Detect which cell encompasses the target text, then output its [x, y] center coordinate. 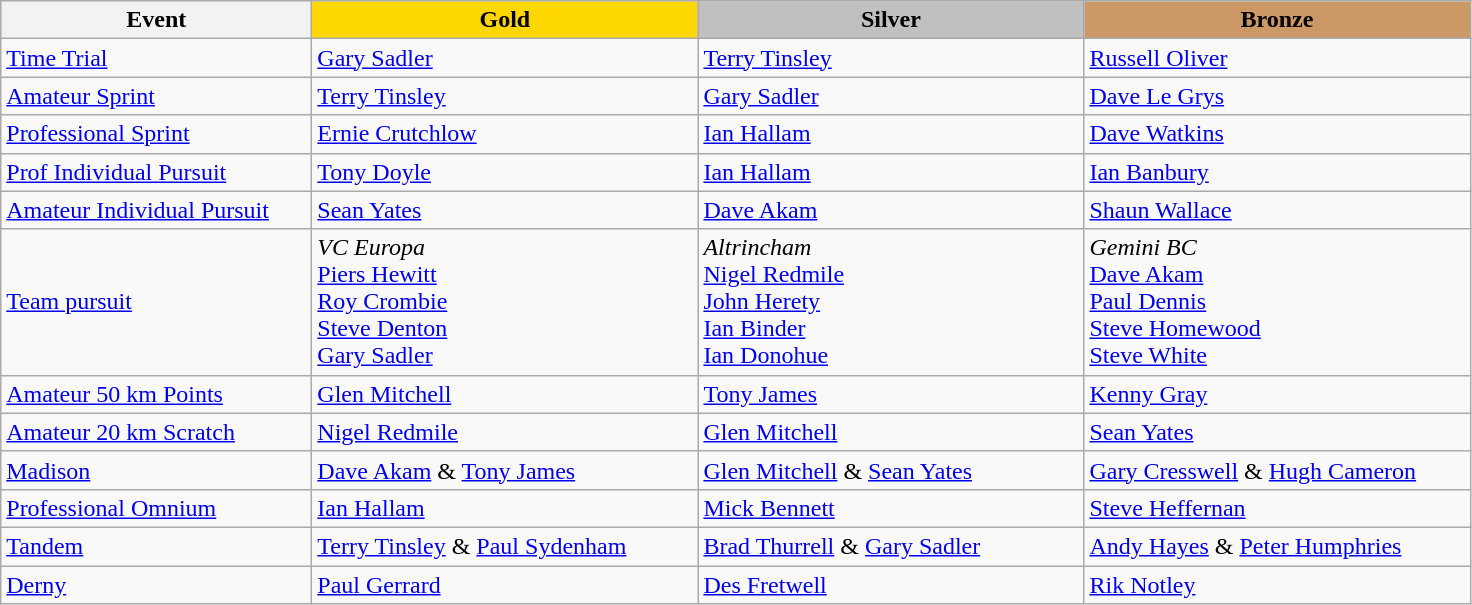
Glen Mitchell & Sean Yates [891, 470]
Professional Omnium [156, 508]
Team pursuit [156, 302]
Paul Gerrard [505, 585]
Dave Akam & Tony James [505, 470]
Brad Thurrell & Gary Sadler [891, 546]
Gemini BCDave Akam Paul Dennis Steve Homewood Steve White [1277, 302]
Russell Oliver [1277, 58]
Gold [505, 20]
Tandem [156, 546]
Bronze [1277, 20]
Gary Cresswell & Hugh Cameron [1277, 470]
Ernie Crutchlow [505, 134]
Derny [156, 585]
Mick Bennett [891, 508]
VC EuropaPiers Hewitt Roy CrombieSteve Denton Gary Sadler [505, 302]
Amateur 50 km Points [156, 394]
Dave Watkins [1277, 134]
Shaun Wallace [1277, 210]
Rik Notley [1277, 585]
Amateur Sprint [156, 96]
Amateur 20 km Scratch [156, 432]
Ian Banbury [1277, 172]
Madison [156, 470]
Silver [891, 20]
Kenny Gray [1277, 394]
Event [156, 20]
Des Fretwell [891, 585]
Dave Le Grys [1277, 96]
Terry Tinsley & Paul Sydenham [505, 546]
Dave Akam [891, 210]
Prof Individual Pursuit [156, 172]
AltrinchamNigel RedmileJohn HeretyIan BinderIan Donohue [891, 302]
Amateur Individual Pursuit [156, 210]
Professional Sprint [156, 134]
Tony James [891, 394]
Time Trial [156, 58]
Steve Heffernan [1277, 508]
Nigel Redmile [505, 432]
Andy Hayes & Peter Humphries [1277, 546]
Tony Doyle [505, 172]
